Return the (X, Y) coordinate for the center point of the cell that contains the specified text.  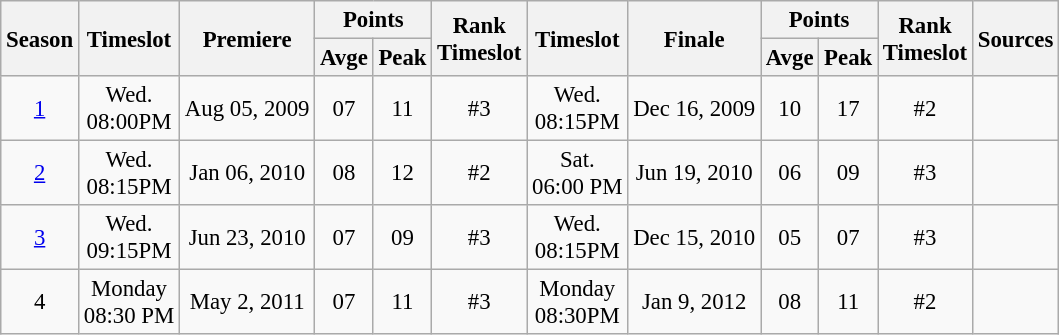
3 (40, 238)
Monday08:30PM (578, 302)
Jun 23, 2010 (248, 238)
Monday08:30 PM (128, 302)
Sat.06:00 PM (578, 174)
Wed.08:00PM (128, 108)
06 (790, 174)
Season (40, 38)
Finale (694, 38)
Jun 19, 2010 (694, 174)
Premiere (248, 38)
10 (790, 108)
17 (848, 108)
4 (40, 302)
Dec 15, 2010 (694, 238)
May 2, 2011 (248, 302)
Dec 16, 2009 (694, 108)
Jan 9, 2012 (694, 302)
Jan 06, 2010 (248, 174)
2 (40, 174)
Aug 05, 2009 (248, 108)
12 (402, 174)
05 (790, 238)
1 (40, 108)
Sources (1015, 38)
Wed.09:15PM (128, 238)
